Return the (X, Y) coordinate for the center point of the cell that contains the specified text.  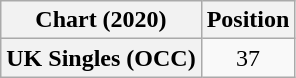
37 (248, 58)
Chart (2020) (101, 20)
Position (248, 20)
UK Singles (OCC) (101, 58)
